Locate the cell with the specified text and output its (X, Y) center coordinate. 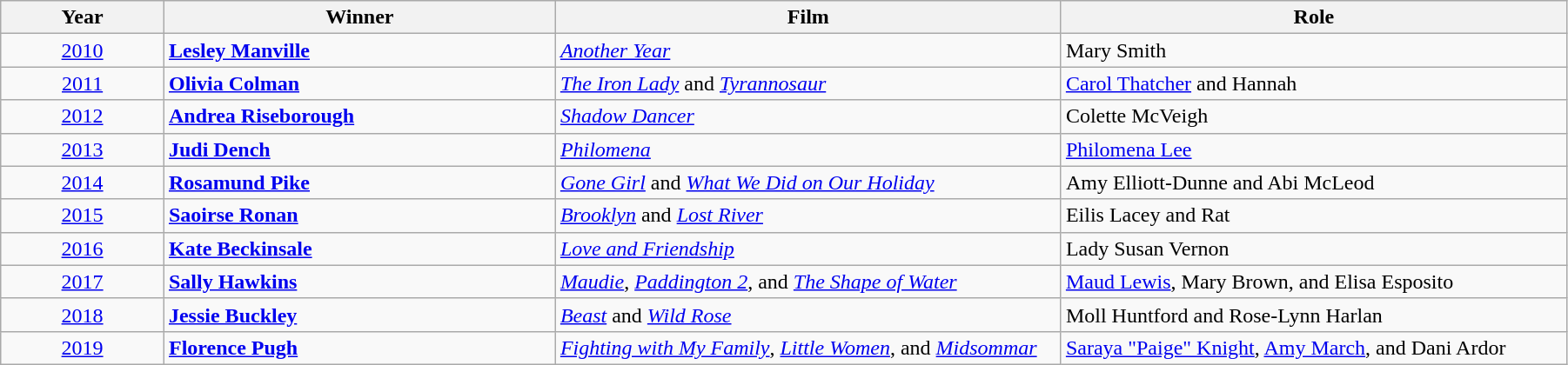
Kate Beckinsale (359, 249)
2015 (83, 216)
Philomena Lee (1314, 149)
Moll Huntford and Rose-Lynn Harlan (1314, 315)
Rosamund Pike (359, 182)
2011 (83, 83)
2013 (83, 149)
Film (807, 17)
Gone Girl and What We Did on Our Holiday (807, 182)
Sally Hawkins (359, 282)
Fighting with My Family, Little Women, and Midsommar (807, 348)
Winner (359, 17)
2017 (83, 282)
Lady Susan Vernon (1314, 249)
Role (1314, 17)
Philomena (807, 149)
2010 (83, 50)
Mary Smith (1314, 50)
Another Year (807, 50)
Saoirse Ronan (359, 216)
Jessie Buckley (359, 315)
2018 (83, 315)
Amy Elliott-Dunne and Abi McLeod (1314, 182)
Maud Lewis, Mary Brown, and Elisa Esposito (1314, 282)
Lesley Manville (359, 50)
Florence Pugh (359, 348)
Brooklyn and Lost River (807, 216)
Saraya "Paige" Knight, Amy March, and Dani Ardor (1314, 348)
Carol Thatcher and Hannah (1314, 83)
2012 (83, 116)
Colette McVeigh (1314, 116)
Eilis Lacey and Rat (1314, 216)
The Iron Lady and Tyrannosaur (807, 83)
Andrea Riseborough (359, 116)
Shadow Dancer (807, 116)
Year (83, 17)
Love and Friendship (807, 249)
2019 (83, 348)
Maudie, Paddington 2, and The Shape of Water (807, 282)
Beast and Wild Rose (807, 315)
Judi Dench (359, 149)
2014 (83, 182)
2016 (83, 249)
Olivia Colman (359, 83)
